Output the [X, Y] coordinate of the center of the cell containing the given text.  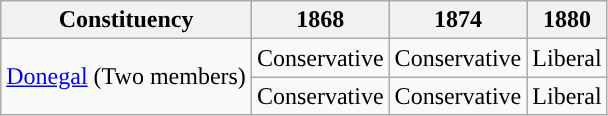
Constituency [126, 20]
1868 [320, 20]
Donegal (Two members) [126, 77]
1880 [567, 20]
1874 [458, 20]
